Determine the (X, Y) coordinate at the center of the cell enclosing the given text.  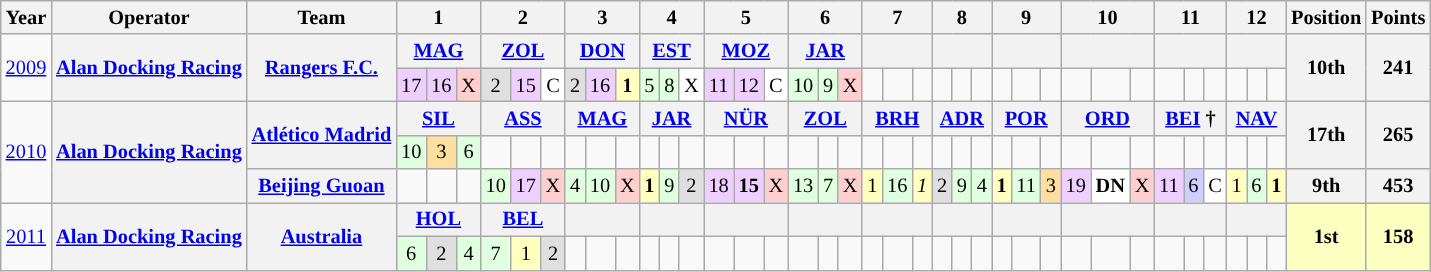
Operator (148, 17)
Beijing Guoan (322, 186)
1st (1326, 236)
2011 (26, 236)
2010 (26, 152)
Position (1326, 17)
19 (1076, 186)
ORD (1108, 118)
Points (1398, 17)
13 (803, 186)
Year (26, 17)
NÜR (746, 118)
158 (1398, 236)
17th (1326, 134)
18 (719, 186)
BEL (523, 219)
POR (1026, 118)
ADR (962, 118)
DN (1110, 186)
DON (602, 51)
BRH (897, 118)
NAV (1257, 118)
ASS (523, 118)
241 (1398, 68)
MOZ (746, 51)
Atlético Madrid (322, 134)
Rangers F.C. (322, 68)
Australia (322, 236)
BEI † (1190, 118)
SIL (438, 118)
453 (1398, 186)
10th (1326, 68)
HOL (438, 219)
Team (322, 17)
EST (671, 51)
9th (1326, 186)
265 (1398, 134)
2009 (26, 68)
